Find where the given text appears and provide that cell's center as (X, Y) coordinate. 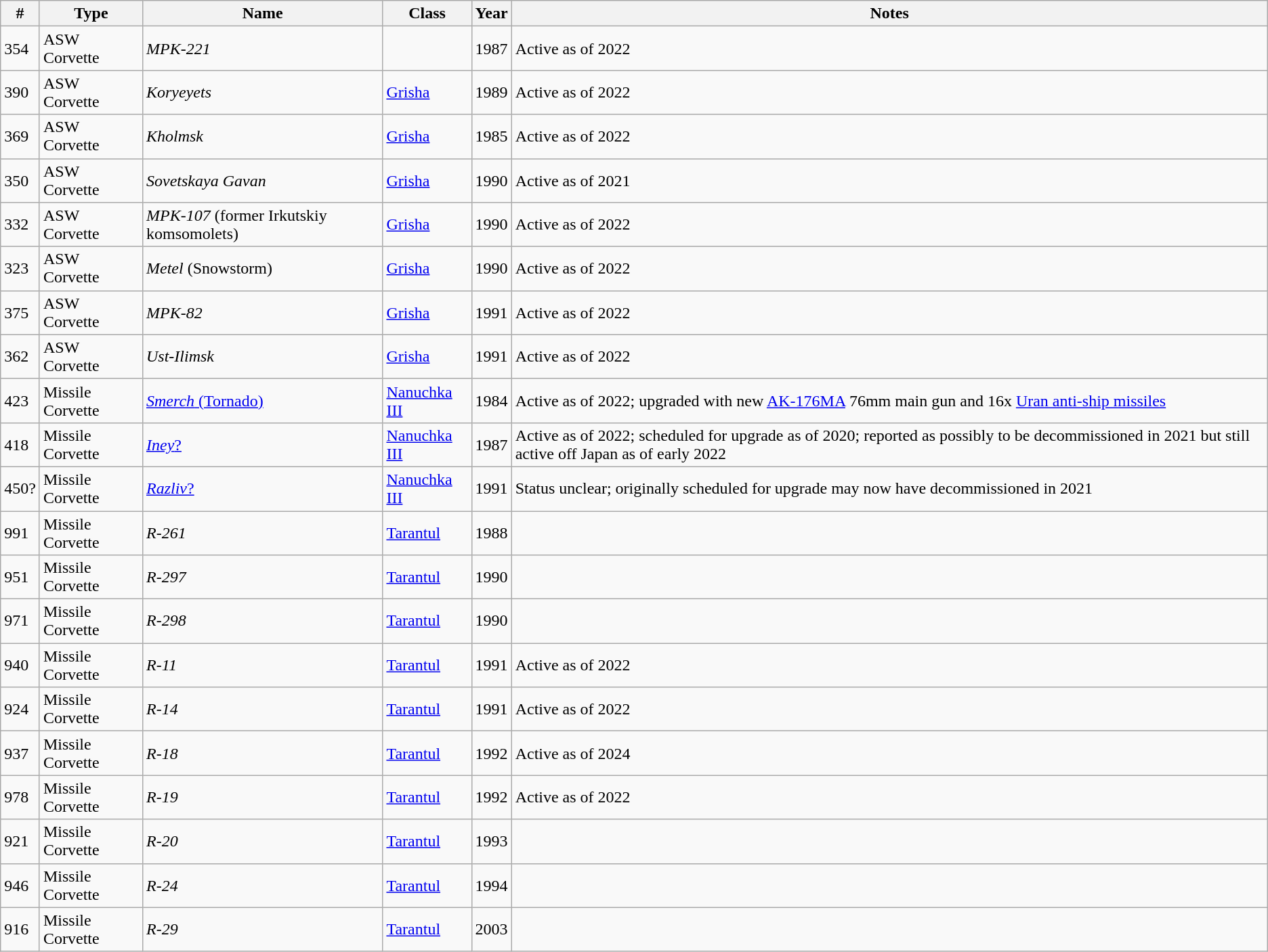
951 (20, 577)
R-14 (262, 710)
423 (20, 401)
R-24 (262, 886)
MPK-107 (former Irkutskiy komsomolets) (262, 225)
946 (20, 886)
1988 (492, 532)
362 (20, 356)
332 (20, 225)
R-20 (262, 841)
354 (20, 49)
Name (262, 14)
R-11 (262, 665)
Active as of 2024 (889, 753)
978 (20, 798)
Koryeyets (262, 92)
Notes (889, 14)
350 (20, 180)
375 (20, 313)
Razliv? (262, 489)
1985 (492, 137)
MPK-82 (262, 313)
1989 (492, 92)
Smerch (Tornado) (262, 401)
Type (91, 14)
R-29 (262, 929)
MPK-221 (262, 49)
971 (20, 622)
Class (427, 14)
Year (492, 14)
921 (20, 841)
924 (20, 710)
1993 (492, 841)
Status unclear; originally scheduled for upgrade may now have decommissioned in 2021 (889, 489)
R-19 (262, 798)
916 (20, 929)
Active as of 2022; scheduled for upgrade as of 2020; reported as possibly to be decommissioned in 2021 but still active off Japan as of early 2022 (889, 444)
R-297 (262, 577)
Metel (Snowstorm) (262, 268)
418 (20, 444)
991 (20, 532)
940 (20, 665)
Active as of 2021 (889, 180)
390 (20, 92)
Kholmsk (262, 137)
Iney? (262, 444)
# (20, 14)
R-298 (262, 622)
323 (20, 268)
Sovetskaya Gavan (262, 180)
R-18 (262, 753)
2003 (492, 929)
R-261 (262, 532)
Ust-Ilimsk (262, 356)
Active as of 2022; upgraded with new AK-176MA 76mm main gun and 16x Uran anti-ship missiles (889, 401)
937 (20, 753)
450? (20, 489)
1984 (492, 401)
369 (20, 137)
1994 (492, 886)
